Pinpoint the cell where the given text exists, returning its (X, Y) midpoint coordinate. 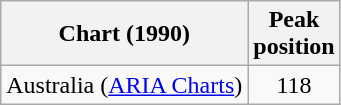
Chart (1990) (124, 34)
Peakposition (294, 34)
118 (294, 85)
Australia (ARIA Charts) (124, 85)
